Search for the cell housing the specified text and yield its (x, y) center coordinate. 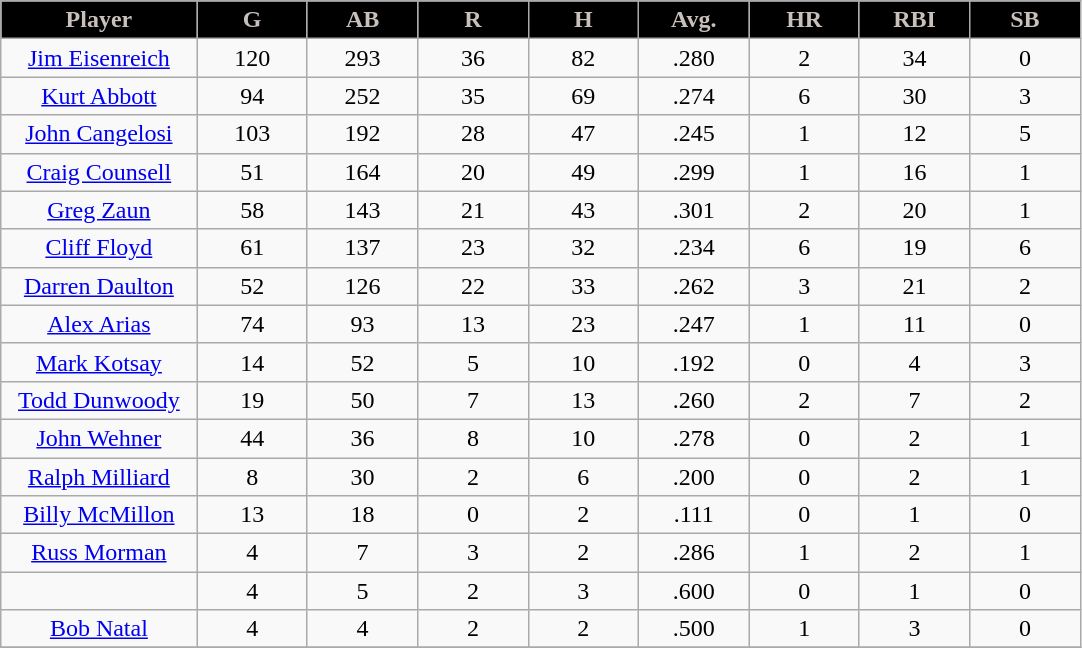
HR (804, 20)
.245 (694, 134)
.500 (694, 629)
33 (583, 286)
49 (583, 172)
.301 (694, 210)
Russ Morman (99, 553)
43 (583, 210)
120 (252, 58)
.280 (694, 58)
.262 (694, 286)
AB (362, 20)
94 (252, 96)
Darren Daulton (99, 286)
192 (362, 134)
69 (583, 96)
32 (583, 248)
126 (362, 286)
16 (914, 172)
John Wehner (99, 438)
H (583, 20)
143 (362, 210)
.234 (694, 248)
Player (99, 20)
18 (362, 515)
50 (362, 400)
Kurt Abbott (99, 96)
22 (473, 286)
Avg. (694, 20)
.600 (694, 591)
Ralph Milliard (99, 477)
74 (252, 324)
Mark Kotsay (99, 362)
35 (473, 96)
G (252, 20)
Todd Dunwoody (99, 400)
252 (362, 96)
.192 (694, 362)
.200 (694, 477)
11 (914, 324)
Jim Eisenreich (99, 58)
Billy McMillon (99, 515)
.278 (694, 438)
Greg Zaun (99, 210)
.299 (694, 172)
82 (583, 58)
RBI (914, 20)
58 (252, 210)
Craig Counsell (99, 172)
John Cangelosi (99, 134)
51 (252, 172)
137 (362, 248)
.111 (694, 515)
SB (1025, 20)
28 (473, 134)
12 (914, 134)
Cliff Floyd (99, 248)
.286 (694, 553)
293 (362, 58)
47 (583, 134)
44 (252, 438)
164 (362, 172)
103 (252, 134)
R (473, 20)
Alex Arias (99, 324)
61 (252, 248)
.260 (694, 400)
14 (252, 362)
Bob Natal (99, 629)
34 (914, 58)
93 (362, 324)
.247 (694, 324)
.274 (694, 96)
